Scan for the cell matching the given text and deliver its [x, y] coordinate at center. 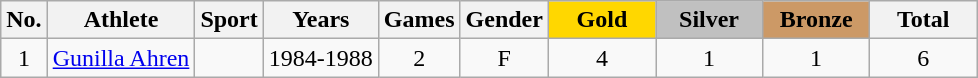
1984-1988 [320, 58]
Total [924, 20]
6 [924, 58]
Silver [710, 20]
Years [320, 20]
2 [419, 58]
4 [602, 58]
Bronze [816, 20]
Gold [602, 20]
Sport [229, 20]
Games [419, 20]
Gunilla Ahren [121, 58]
Athlete [121, 20]
F [504, 58]
No. [24, 20]
Gender [504, 20]
